From the cell containing the given text, extract its center point as [x, y] coordinate. 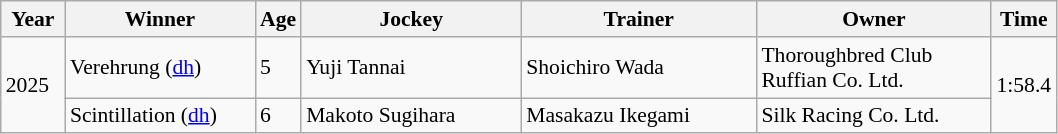
Time [1024, 19]
Thoroughbred Club Ruffian Co. Ltd. [874, 68]
Owner [874, 19]
Silk Racing Co. Ltd. [874, 116]
Jockey [411, 19]
Masakazu Ikegami [638, 116]
Verehrung (dh) [160, 68]
Shoichiro Wada [638, 68]
Yuji Tannai [411, 68]
Makoto Sugihara [411, 116]
Scintillation (dh) [160, 116]
Winner [160, 19]
Age [278, 19]
1:58.4 [1024, 86]
Year [33, 19]
6 [278, 116]
2025 [33, 86]
Trainer [638, 19]
5 [278, 68]
